Scan for the cell matching the given text and deliver its (X, Y) coordinate at center. 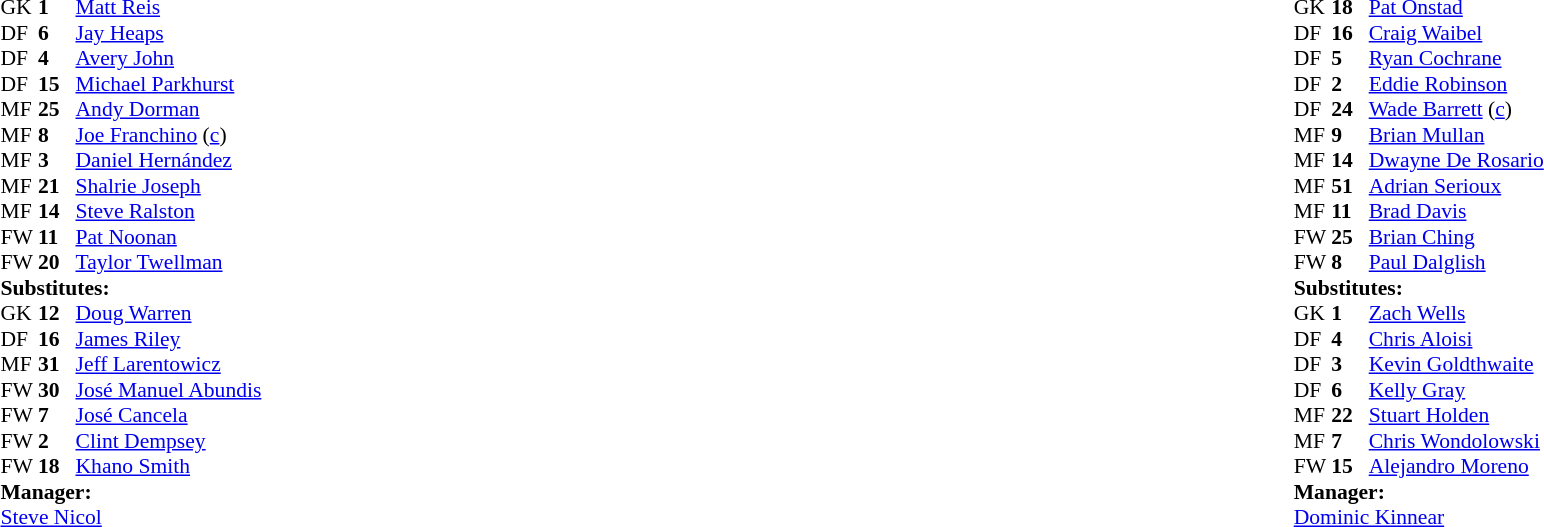
Kevin Goldthwaite (1456, 365)
Ryan Cochrane (1456, 59)
Brian Ching (1456, 237)
Steve Ralston (169, 211)
Kelly Gray (1456, 390)
24 (1350, 109)
Craig Waibel (1456, 33)
22 (1350, 415)
Stuart Holden (1456, 415)
5 (1350, 59)
20 (57, 263)
Zach Wells (1456, 313)
Andy Dorman (169, 109)
Doug Warren (169, 313)
1 (1350, 313)
Taylor Twellman (169, 263)
Alejandro Moreno (1456, 467)
Brad Davis (1456, 211)
51 (1350, 186)
Avery John (169, 59)
Khano Smith (169, 467)
31 (57, 365)
Pat Noonan (169, 237)
Michael Parkhurst (169, 84)
Shalrie Joseph (169, 186)
Wade Barrett (c) (1456, 109)
30 (57, 390)
James Riley (169, 339)
9 (1350, 135)
Eddie Robinson (1456, 84)
Jay Heaps (169, 33)
Chris Wondolowski (1456, 441)
12 (57, 313)
José Cancela (169, 415)
Clint Dempsey (169, 441)
José Manuel Abundis (169, 390)
21 (57, 186)
Chris Aloisi (1456, 339)
Adrian Serioux (1456, 186)
Brian Mullan (1456, 135)
Daniel Hernández (169, 161)
Paul Dalglish (1456, 263)
18 (57, 467)
Joe Franchino (c) (169, 135)
Dwayne De Rosario (1456, 161)
Jeff Larentowicz (169, 365)
